Identify which cell holds the provided text, then report its (x, y) central coordinate. 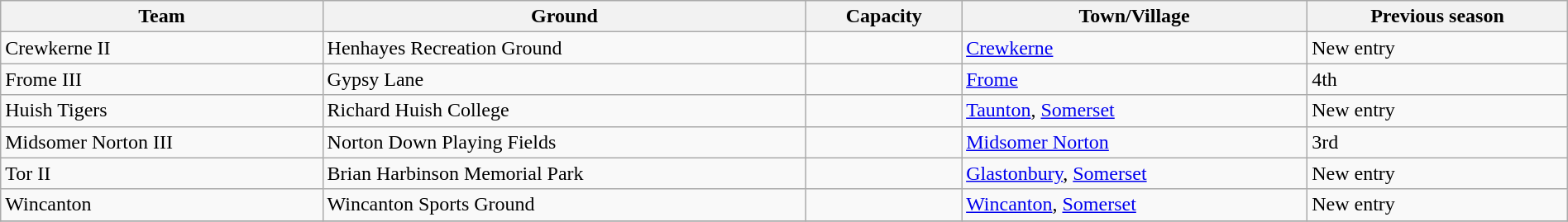
3rd (1437, 142)
Brian Harbinson Memorial Park (564, 173)
Ground (564, 17)
Frome (1135, 79)
Tor II (162, 173)
Richard Huish College (564, 111)
Norton Down Playing Fields (564, 142)
Midsomer Norton (1135, 142)
Capacity (884, 17)
Previous season (1437, 17)
Midsomer Norton III (162, 142)
Town/Village (1135, 17)
Frome III (162, 79)
Crewkerne (1135, 48)
Wincanton Sports Ground (564, 205)
Wincanton, Somerset (1135, 205)
Henhayes Recreation Ground (564, 48)
Team (162, 17)
Glastonbury, Somerset (1135, 173)
Crewkerne II (162, 48)
Huish Tigers (162, 111)
4th (1437, 79)
Gypsy Lane (564, 79)
Taunton, Somerset (1135, 111)
Wincanton (162, 205)
